Search for the cell housing the specified text and yield its (X, Y) center coordinate. 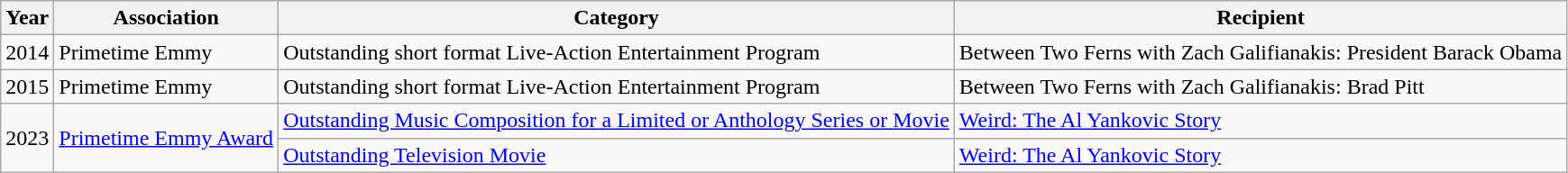
2015 (27, 86)
Between Two Ferns with Zach Galifianakis: President Barack Obama (1261, 52)
Outstanding Television Movie (617, 155)
Primetime Emmy Award (166, 138)
2014 (27, 52)
Between Two Ferns with Zach Galifianakis: Brad Pitt (1261, 86)
Category (617, 18)
2023 (27, 138)
Association (166, 18)
Outstanding Music Composition for a Limited or Anthology Series or Movie (617, 121)
Recipient (1261, 18)
Year (27, 18)
